For the text-containing cell, return its midpoint in [X, Y] coordinate format. 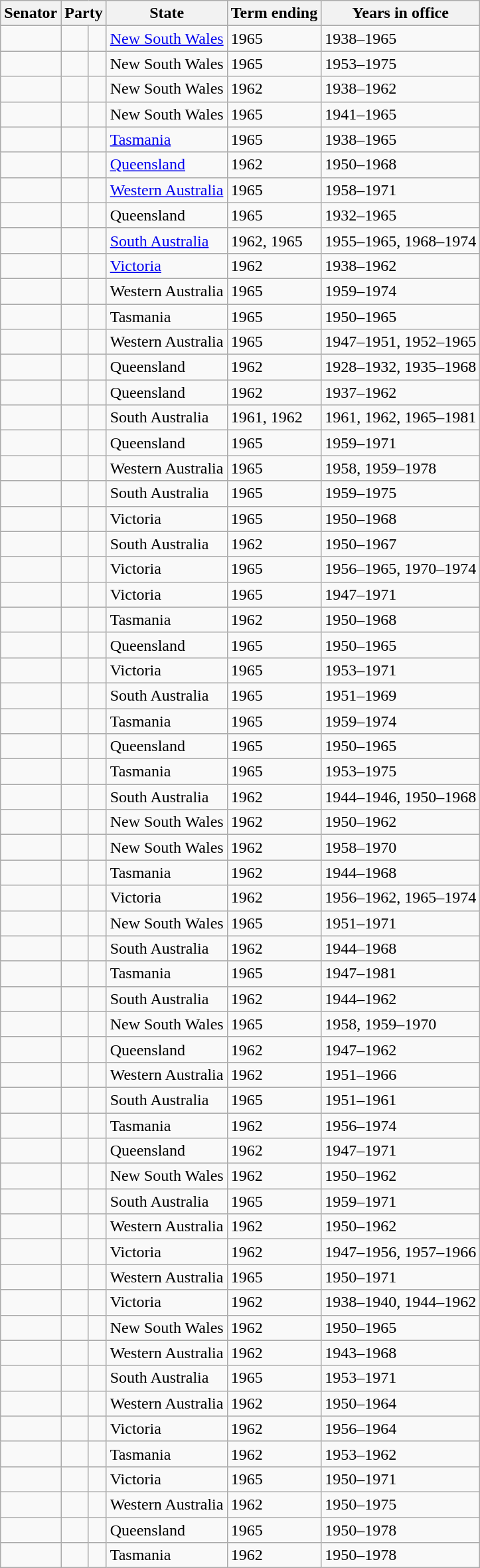
1956–1964 [401, 1429]
1943–1968 [401, 1353]
1951–1966 [401, 1075]
1958–1971 [401, 190]
1951–1961 [401, 1100]
1937–1962 [401, 392]
1947–1956, 1957–1966 [401, 1252]
1944–1946, 1950–1968 [401, 797]
1958–1970 [401, 847]
1932–1965 [401, 215]
1958, 1959–1978 [401, 468]
1951–1969 [401, 695]
1947–1951, 1952–1965 [401, 342]
1951–1971 [401, 923]
1944–1962 [401, 999]
Party [84, 13]
State [167, 13]
1956–1962, 1965–1974 [401, 898]
Senator [31, 13]
1953–1962 [401, 1454]
1938–1940, 1944–1962 [401, 1302]
1959–1975 [401, 493]
1962, 1965 [274, 240]
1941–1965 [401, 114]
1956–1965, 1970–1974 [401, 569]
1950–1967 [401, 544]
1955–1965, 1968–1974 [401, 240]
Term ending [274, 13]
1956–1974 [401, 1126]
1950–1975 [401, 1504]
1947–1981 [401, 974]
1961, 1962, 1965–1981 [401, 418]
1947–1962 [401, 1049]
1961, 1962 [274, 418]
1958, 1959–1970 [401, 1024]
1928–1932, 1935–1968 [401, 367]
Years in office [401, 13]
1950–1964 [401, 1403]
